Capture the cell that displays the provided text and extract its (x, y) central coordinate. 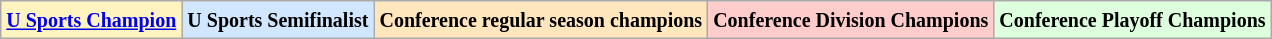
Conference Division Champions (851, 20)
U Sports Champion (92, 20)
Conference regular season champions (541, 20)
Conference Playoff Champions (1132, 20)
U Sports Semifinalist (278, 20)
